Find where the given text appears and provide that cell's center as (X, Y) coordinate. 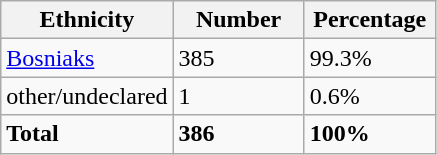
Total (87, 134)
Bosniaks (87, 58)
100% (370, 134)
Percentage (370, 20)
Ethnicity (87, 20)
386 (238, 134)
0.6% (370, 96)
385 (238, 58)
Number (238, 20)
other/undeclared (87, 96)
1 (238, 96)
99.3% (370, 58)
